Output the (X, Y) coordinate of the center of the cell containing the given text.  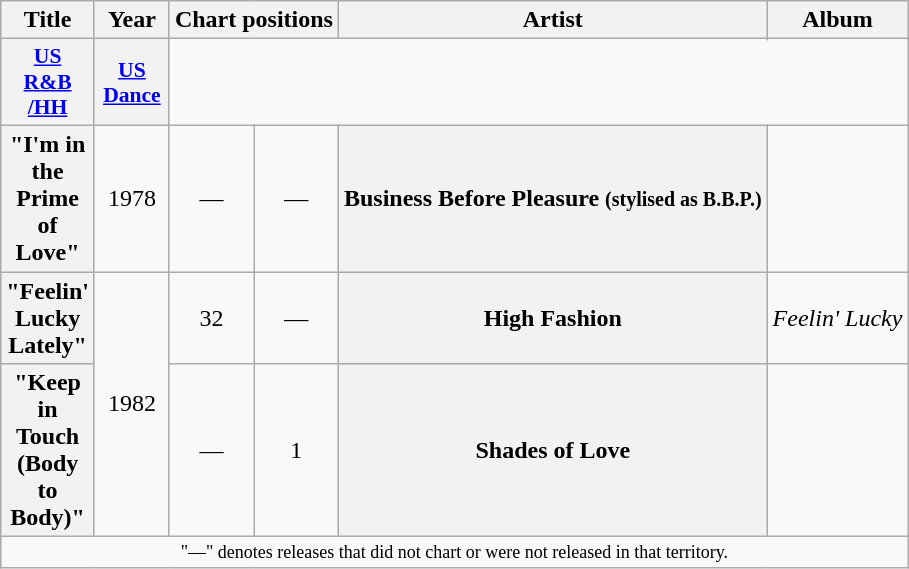
Business Before Pleasure (stylised as B.B.P.) (552, 198)
1982 (132, 404)
Album (838, 20)
USR&B/HH (48, 82)
Artist (552, 20)
Title (48, 20)
"I'm in the Prime of Love" (48, 198)
Chart positions (254, 20)
1 (296, 450)
"—" denotes releases that did not chart or were not released in that territory. (454, 552)
Shades of Love (552, 450)
"Feelin' Lucky Lately" (48, 318)
High Fashion (552, 318)
Feelin' Lucky (838, 318)
USDance (132, 82)
1978 (132, 198)
"Keep in Touch (Body to Body)" (48, 450)
32 (212, 318)
Year (132, 20)
